Determine the [x, y] coordinate at the center of the cell enclosing the given text.  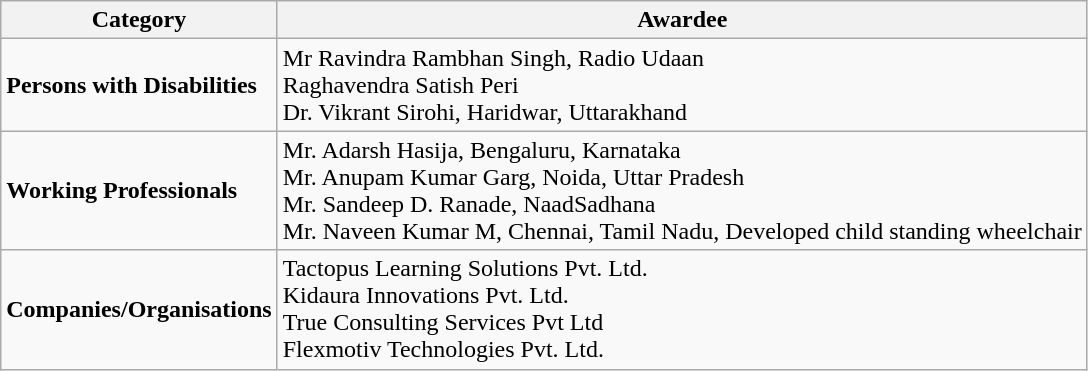
Mr Ravindra Rambhan Singh, Radio UdaanRaghavendra Satish PeriDr. Vikrant Sirohi, Haridwar, Uttarakhand [682, 85]
Companies/Organisations [139, 310]
Tactopus Learning Solutions Pvt. Ltd.Kidaura Innovations Pvt. Ltd.True Consulting Services Pvt LtdFlexmotiv Technologies Pvt. Ltd. [682, 310]
Awardee [682, 20]
Category [139, 20]
Working Professionals [139, 190]
Persons with Disabilities [139, 85]
